For the text-containing cell, return its midpoint in (X, Y) coordinate format. 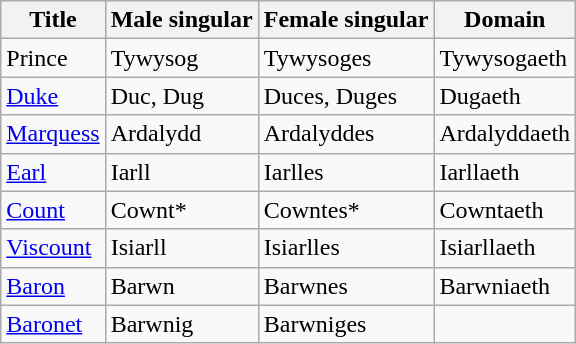
Prince (53, 58)
Isiarlles (346, 248)
Ardalyddaeth (505, 134)
Barwn (182, 286)
Marquess (53, 134)
Isiarll (182, 248)
Earl (53, 172)
Tywysoges (346, 58)
Cowntes* (346, 210)
Isiarllaeth (505, 248)
Barwniaeth (505, 286)
Title (53, 20)
Duc, Dug (182, 96)
Duke (53, 96)
Barwnig (182, 324)
Cowntaeth (505, 210)
Tywysogaeth (505, 58)
Viscount (53, 248)
Ardalydd (182, 134)
Dugaeth (505, 96)
Barwniges (346, 324)
Iarll (182, 172)
Duces, Duges (346, 96)
Domain (505, 20)
Baronet (53, 324)
Male singular (182, 20)
Iarllaeth (505, 172)
Iarlles (346, 172)
Count (53, 210)
Ardalyddes (346, 134)
Female singular (346, 20)
Barwnes (346, 286)
Cownt* (182, 210)
Baron (53, 286)
Tywysog (182, 58)
